Determine the (X, Y) coordinate at the center of the cell enclosing the given text.  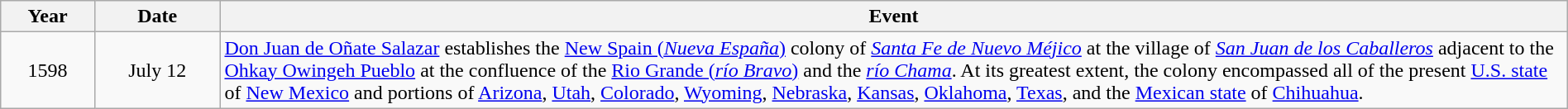
Date (157, 17)
Year (48, 17)
Event (893, 17)
1598 (48, 70)
July 12 (157, 70)
